For the text-containing cell, return its midpoint in [x, y] coordinate format. 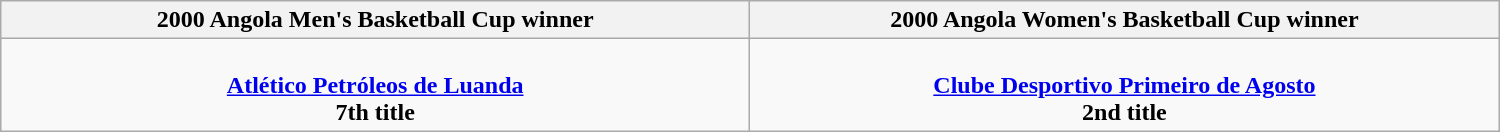
2000 Angola Men's Basketball Cup winner [376, 20]
2000 Angola Women's Basketball Cup winner [1125, 20]
Clube Desportivo Primeiro de Agosto2nd title [1125, 85]
Atlético Petróleos de Luanda7th title [376, 85]
